From the cell containing the given text, extract its center point as (x, y) coordinate. 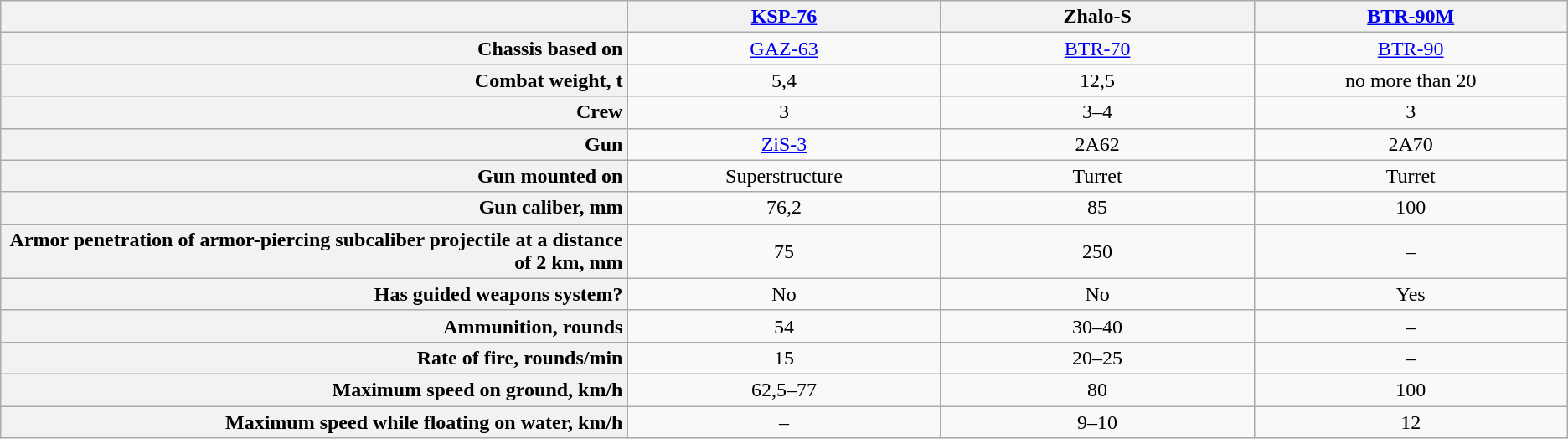
Maximum speed while floating on water, km/h (314, 421)
20–25 (1097, 358)
Zhalo-S (1097, 17)
Armor penetration of armor-piercing subcaliber projectile at a distance of 2 km, mm (314, 251)
Chassis based on (314, 49)
Rate of fire, rounds/min (314, 358)
12,5 (1097, 80)
no more than 20 (1411, 80)
ZiS-3 (784, 144)
Gun (314, 144)
9–10 (1097, 421)
30–40 (1097, 326)
BTR-90M (1411, 17)
Ammunition, rounds (314, 326)
BTR-70 (1097, 49)
KSP-76 (784, 17)
GAZ-63 (784, 49)
76,2 (784, 208)
15 (784, 358)
Superstructure (784, 176)
BTR-90 (1411, 49)
62,5–77 (784, 390)
2А62 (1097, 144)
5,4 (784, 80)
2A70 (1411, 144)
Has guided weapons system? (314, 294)
Combat weight, t (314, 80)
250 (1097, 251)
85 (1097, 208)
Yes (1411, 294)
Gun mounted on (314, 176)
80 (1097, 390)
3–4 (1097, 112)
Crew (314, 112)
54 (784, 326)
Gun caliber, mm (314, 208)
12 (1411, 421)
Maximum speed on ground, km/h (314, 390)
75 (784, 251)
